Identify which cell holds the provided text, then report its (X, Y) central coordinate. 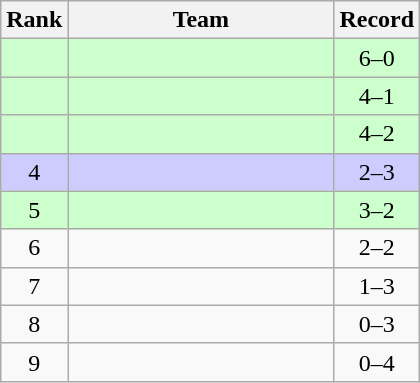
7 (34, 286)
Record (377, 20)
1–3 (377, 286)
2–2 (377, 248)
4–1 (377, 96)
4–2 (377, 134)
6–0 (377, 58)
0–3 (377, 324)
9 (34, 362)
0–4 (377, 362)
8 (34, 324)
2–3 (377, 172)
Team (201, 20)
Rank (34, 20)
5 (34, 210)
3–2 (377, 210)
4 (34, 172)
6 (34, 248)
